Extract the (X, Y) coordinate from the center of the cell holding the provided text.  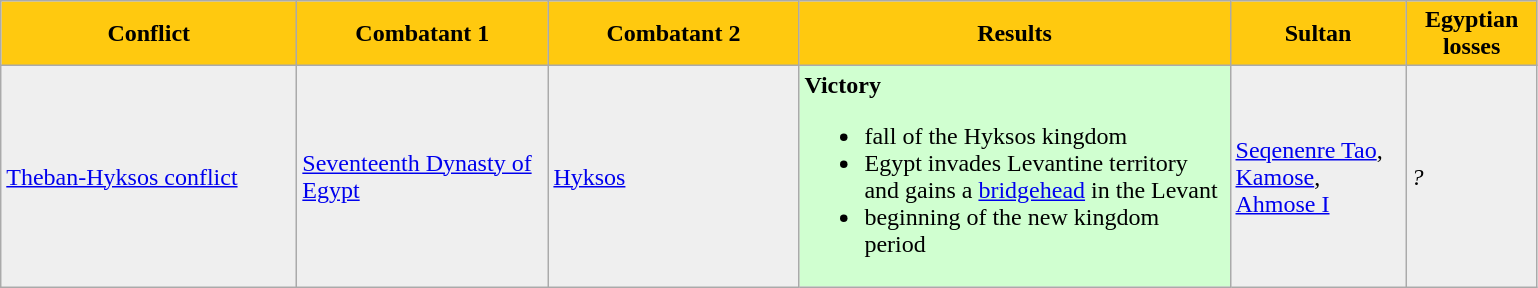
Results (1014, 34)
Combatant 1 (422, 34)
? (1472, 176)
Theban-Hyksos conflict (149, 176)
Combatant 2 (674, 34)
Seqenenre Tao, Kamose, Ahmose I (1318, 176)
Hyksos (674, 176)
Seventeenth Dynasty of Egypt (422, 176)
Sultan (1318, 34)
Conflict (149, 34)
Victoryfall of the Hyksos kingdomEgypt invades Levantine territory and gains a bridgehead in the Levantbeginning of the new kingdom period (1014, 176)
Egyptianlosses (1472, 34)
